Search for the cell housing the specified text and yield its (x, y) center coordinate. 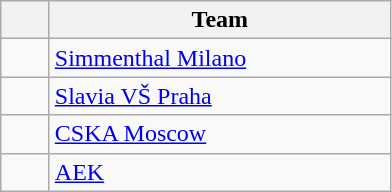
Team (220, 20)
CSKA Moscow (220, 134)
Slavia VŠ Praha (220, 96)
Simmenthal Milano (220, 58)
AEK (220, 172)
